Determine the [x, y] coordinate at the center of the cell enclosing the given text.  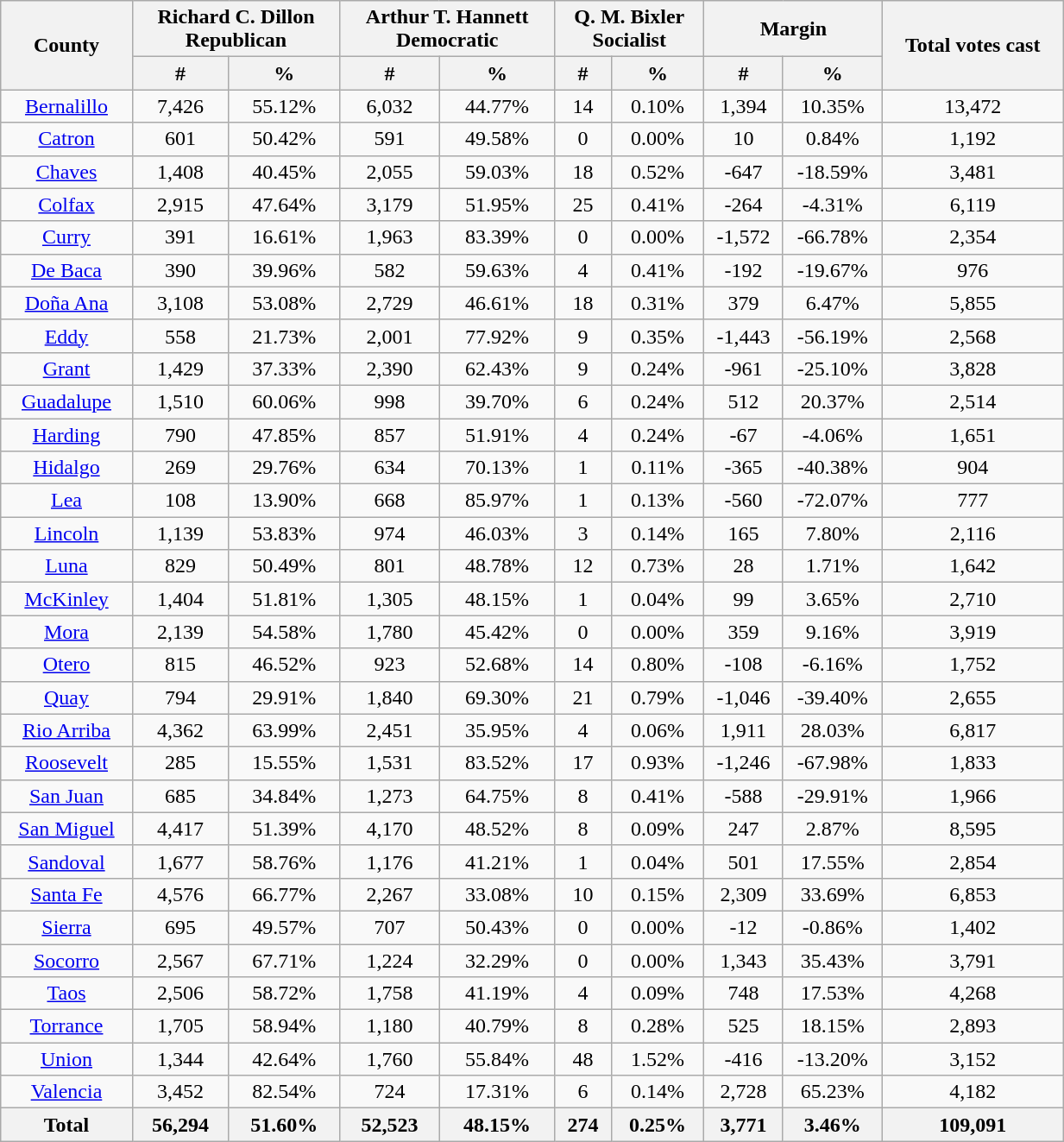
34.84% [285, 796]
379 [744, 303]
-56.19% [833, 336]
285 [180, 763]
Bernalillo [66, 106]
85.97% [497, 501]
2,728 [744, 1092]
2,506 [180, 994]
6,853 [973, 894]
3,828 [973, 369]
274 [583, 1125]
1,642 [973, 566]
3.65% [833, 599]
60.06% [285, 401]
47.64% [285, 205]
Lea [66, 501]
Total votes cast [973, 45]
59.63% [497, 270]
974 [390, 533]
37.33% [285, 369]
685 [180, 796]
0.11% [658, 468]
-264 [744, 205]
0.80% [658, 665]
-67 [744, 434]
-18.59% [833, 172]
McKinley [66, 599]
2,655 [973, 697]
69.30% [497, 697]
Taos [66, 994]
Margin [794, 29]
33.08% [497, 894]
Hidalgo [66, 468]
1,510 [180, 401]
724 [390, 1092]
634 [390, 468]
2,055 [390, 172]
99 [744, 599]
-416 [744, 1059]
-961 [744, 369]
2.87% [833, 829]
2,854 [973, 861]
3,452 [180, 1092]
83.39% [497, 237]
32.29% [497, 961]
-67.98% [833, 763]
0.28% [658, 1026]
165 [744, 533]
3,919 [973, 632]
59.03% [497, 172]
17 [583, 763]
390 [180, 270]
1,840 [390, 697]
56,294 [180, 1125]
0.15% [658, 894]
3,771 [744, 1125]
4,268 [973, 994]
Otero [66, 665]
3 [583, 533]
2,568 [973, 336]
40.79% [497, 1026]
269 [180, 468]
1,833 [973, 763]
1,677 [180, 861]
49.58% [497, 139]
-1,046 [744, 697]
591 [390, 139]
108 [180, 501]
1,780 [390, 632]
58.76% [285, 861]
3,481 [973, 172]
1,344 [180, 1059]
3.46% [833, 1125]
Santa Fe [66, 894]
-1,246 [744, 763]
County [66, 45]
58.72% [285, 994]
51.60% [285, 1125]
28.03% [833, 730]
3,791 [973, 961]
17.31% [497, 1092]
1,758 [390, 994]
51.95% [497, 205]
-66.78% [833, 237]
-4.31% [833, 205]
-19.67% [833, 270]
De Baca [66, 270]
923 [390, 665]
2,893 [973, 1026]
Rio Arriba [66, 730]
359 [744, 632]
47.85% [285, 434]
1,404 [180, 599]
13.90% [285, 501]
1,531 [390, 763]
53.83% [285, 533]
525 [744, 1026]
46.61% [497, 303]
857 [390, 434]
-39.40% [833, 697]
Grant [66, 369]
1,402 [973, 927]
6,119 [973, 205]
1,966 [973, 796]
41.21% [497, 861]
-192 [744, 270]
1,651 [973, 434]
7.80% [833, 533]
2,567 [180, 961]
-29.91% [833, 796]
247 [744, 829]
40.45% [285, 172]
1,192 [973, 139]
794 [180, 697]
707 [390, 927]
0.93% [658, 763]
13,472 [973, 106]
58.94% [285, 1026]
2,710 [973, 599]
1,963 [390, 237]
42.64% [285, 1059]
4,362 [180, 730]
28 [744, 566]
82.54% [285, 1092]
1,139 [180, 533]
0.73% [658, 566]
1,273 [390, 796]
1,911 [744, 730]
17.55% [833, 861]
9.16% [833, 632]
2,267 [390, 894]
54.58% [285, 632]
1,752 [973, 665]
Lincoln [66, 533]
-12 [744, 927]
39.96% [285, 270]
1,343 [744, 961]
668 [390, 501]
2,514 [973, 401]
1.71% [833, 566]
70.13% [497, 468]
Doña Ana [66, 303]
55.12% [285, 106]
4,576 [180, 894]
21.73% [285, 336]
29.91% [285, 697]
35.43% [833, 961]
1,429 [180, 369]
0.84% [833, 139]
Quay [66, 697]
-40.38% [833, 468]
-1,572 [744, 237]
0.10% [658, 106]
Q. M. BixlerSocialist [630, 29]
-0.86% [833, 927]
2,354 [973, 237]
10.35% [833, 106]
Union [66, 1059]
52.68% [497, 665]
-1,443 [744, 336]
4,182 [973, 1092]
Luna [66, 566]
0.52% [658, 172]
2,390 [390, 369]
-588 [744, 796]
0.06% [658, 730]
6,032 [390, 106]
1,180 [390, 1026]
Total [66, 1125]
391 [180, 237]
5,855 [973, 303]
66.77% [285, 894]
Valencia [66, 1092]
815 [180, 665]
7,426 [180, 106]
2,139 [180, 632]
20.37% [833, 401]
-108 [744, 665]
-72.07% [833, 501]
-6.16% [833, 665]
1,705 [180, 1026]
0.35% [658, 336]
-13.20% [833, 1059]
-560 [744, 501]
2,729 [390, 303]
Socorro [66, 961]
6,817 [973, 730]
-647 [744, 172]
998 [390, 401]
-25.10% [833, 369]
1,176 [390, 861]
695 [180, 927]
Roosevelt [66, 763]
601 [180, 139]
50.42% [285, 139]
17.53% [833, 994]
1,224 [390, 961]
790 [180, 434]
64.75% [497, 796]
50.43% [497, 927]
Chaves [66, 172]
904 [973, 468]
0.25% [658, 1125]
44.77% [497, 106]
33.69% [833, 894]
Sierra [66, 927]
62.43% [497, 369]
2,451 [390, 730]
12 [583, 566]
San Miguel [66, 829]
Harding [66, 434]
51.39% [285, 829]
0.13% [658, 501]
109,091 [973, 1125]
Colfax [66, 205]
46.52% [285, 665]
39.70% [497, 401]
29.76% [285, 468]
-365 [744, 468]
Sandoval [66, 861]
49.57% [285, 927]
Mora [66, 632]
83.52% [497, 763]
41.19% [497, 994]
0.31% [658, 303]
21 [583, 697]
748 [744, 994]
2,309 [744, 894]
558 [180, 336]
3,108 [180, 303]
2,915 [180, 205]
55.84% [497, 1059]
51.81% [285, 599]
Richard C. DillonRepublican [236, 29]
48.52% [497, 829]
45.42% [497, 632]
46.03% [497, 533]
1,760 [390, 1059]
1,408 [180, 172]
0.79% [658, 697]
1,394 [744, 106]
512 [744, 401]
65.23% [833, 1092]
Torrance [66, 1026]
50.49% [285, 566]
1.52% [658, 1059]
51.91% [497, 434]
3,179 [390, 205]
67.71% [285, 961]
801 [390, 566]
3,152 [973, 1059]
18.15% [833, 1026]
6.47% [833, 303]
48.78% [497, 566]
4,417 [180, 829]
976 [973, 270]
Arthur T. HannettDemocratic [447, 29]
48 [583, 1059]
San Juan [66, 796]
Eddy [66, 336]
15.55% [285, 763]
25 [583, 205]
-4.06% [833, 434]
777 [973, 501]
77.92% [497, 336]
501 [744, 861]
8,595 [973, 829]
582 [390, 270]
2,001 [390, 336]
1,305 [390, 599]
Catron [66, 139]
Guadalupe [66, 401]
4,170 [390, 829]
Curry [66, 237]
16.61% [285, 237]
63.99% [285, 730]
35.95% [497, 730]
829 [180, 566]
53.08% [285, 303]
2,116 [973, 533]
52,523 [390, 1125]
